Pinpoint the cell where the given text exists, returning its (X, Y) midpoint coordinate. 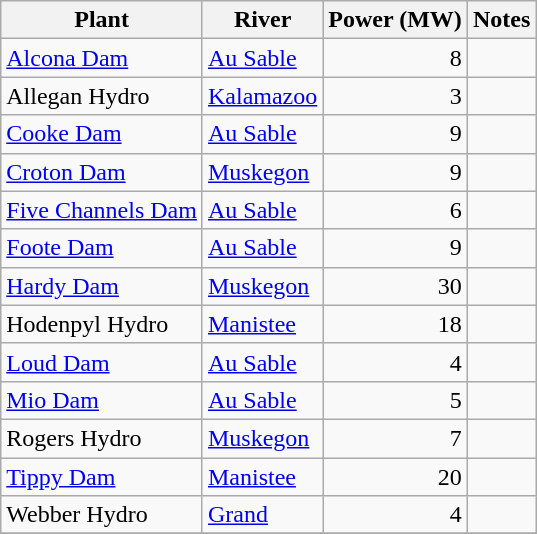
5 (396, 400)
Plant (102, 20)
3 (396, 96)
Webber Hydro (102, 515)
18 (396, 324)
Five Channels Dam (102, 210)
Hardy Dam (102, 286)
Grand (262, 515)
Rogers Hydro (102, 438)
Allegan Hydro (102, 96)
Notes (501, 20)
Tippy Dam (102, 477)
Cooke Dam (102, 134)
Kalamazoo (262, 96)
Mio Dam (102, 400)
Foote Dam (102, 248)
8 (396, 58)
6 (396, 210)
Hodenpyl Hydro (102, 324)
7 (396, 438)
Alcona Dam (102, 58)
River (262, 20)
Loud Dam (102, 362)
30 (396, 286)
Croton Dam (102, 172)
Power (MW) (396, 20)
20 (396, 477)
